Search for the cell housing the specified text and yield its (x, y) center coordinate. 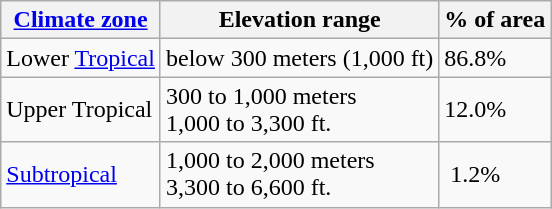
Climate zone (81, 20)
12.0% (495, 110)
Elevation range (299, 20)
Lower Tropical (81, 58)
% of area (495, 20)
86.8% (495, 58)
1,000 to 2,000 meters3,300 to 6,600 ft. (299, 174)
Subtropical (81, 174)
below 300 meters (1,000 ft) (299, 58)
1.2% (495, 174)
Upper Tropical (81, 110)
300 to 1,000 meters1,000 to 3,300 ft. (299, 110)
